Locate the cell with the specified text and output its (X, Y) center coordinate. 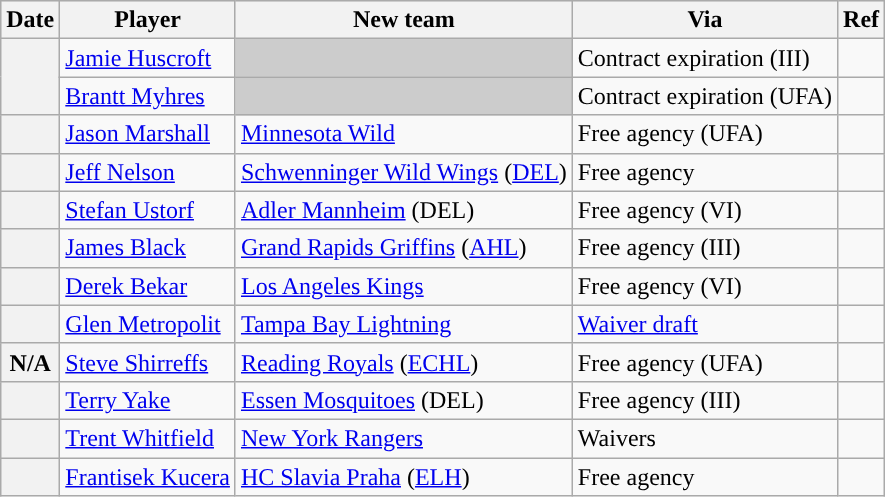
New team (404, 20)
Contract expiration (UFA) (704, 96)
Jason Marshall (148, 134)
Trent Whitfield (148, 438)
Steve Shirreffs (148, 362)
New York Rangers (404, 438)
Jeff Nelson (148, 172)
Player (148, 20)
Los Angeles Kings (404, 286)
Contract expiration (III) (704, 58)
N/A (30, 362)
Minnesota Wild (404, 134)
Waiver draft (704, 324)
Date (30, 20)
Brantt Myhres (148, 96)
James Black (148, 248)
HC Slavia Praha (ELH) (404, 477)
Terry Yake (148, 400)
Grand Rapids Griffins (AHL) (404, 248)
Jamie Huscroft (148, 58)
Frantisek Kucera (148, 477)
Reading Royals (ECHL) (404, 362)
Via (704, 20)
Schwenninger Wild Wings (DEL) (404, 172)
Ref (862, 20)
Glen Metropolit (148, 324)
Stefan Ustorf (148, 210)
Essen Mosquitoes (DEL) (404, 400)
Derek Bekar (148, 286)
Waivers (704, 438)
Tampa Bay Lightning (404, 324)
Adler Mannheim (DEL) (404, 210)
